Scan for the cell matching the given text and deliver its (X, Y) coordinate at center. 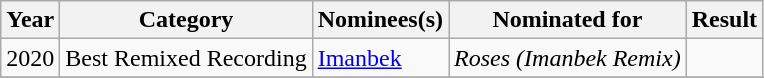
Best Remixed Recording (186, 58)
2020 (30, 58)
Nominees(s) (380, 20)
Roses (Imanbek Remix) (568, 58)
Year (30, 20)
Category (186, 20)
Nominated for (568, 20)
Imanbek (380, 58)
Result (724, 20)
